Return the [x, y] coordinate for the center point of the cell that contains the specified text.  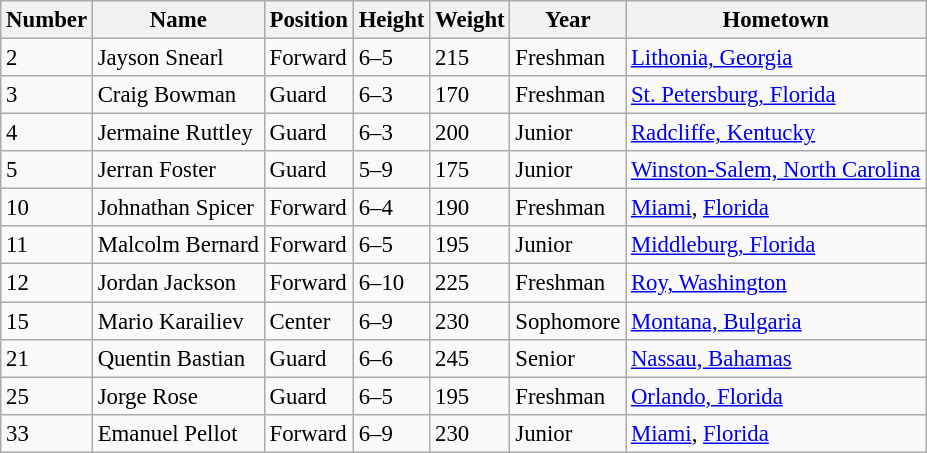
Johnathan Spicer [178, 208]
3 [47, 95]
Quentin Bastian [178, 358]
Mario Karailiev [178, 321]
Orlando, Florida [776, 396]
Jermaine Ruttley [178, 133]
Senior [568, 358]
10 [47, 208]
Montana, Bulgaria [776, 321]
33 [47, 433]
Weight [470, 20]
Height [391, 20]
Center [308, 321]
Radcliffe, Kentucky [776, 133]
Middleburg, Florida [776, 245]
Hometown [776, 20]
St. Petersburg, Florida [776, 95]
25 [47, 396]
21 [47, 358]
2 [47, 58]
6–10 [391, 283]
Winston-Salem, North Carolina [776, 170]
Nassau, Bahamas [776, 358]
Name [178, 20]
175 [470, 170]
Jorge Rose [178, 396]
Malcolm Bernard [178, 245]
11 [47, 245]
Lithonia, Georgia [776, 58]
Jayson Snearl [178, 58]
Jordan Jackson [178, 283]
190 [470, 208]
Roy, Washington [776, 283]
215 [470, 58]
Year [568, 20]
5–9 [391, 170]
Emanuel Pellot [178, 433]
12 [47, 283]
170 [470, 95]
Jerran Foster [178, 170]
6–4 [391, 208]
15 [47, 321]
225 [470, 283]
6–6 [391, 358]
200 [470, 133]
245 [470, 358]
4 [47, 133]
Number [47, 20]
Sophomore [568, 321]
Position [308, 20]
Craig Bowman [178, 95]
5 [47, 170]
